Provide the [X, Y] coordinate of the cell's center where the given text is located.  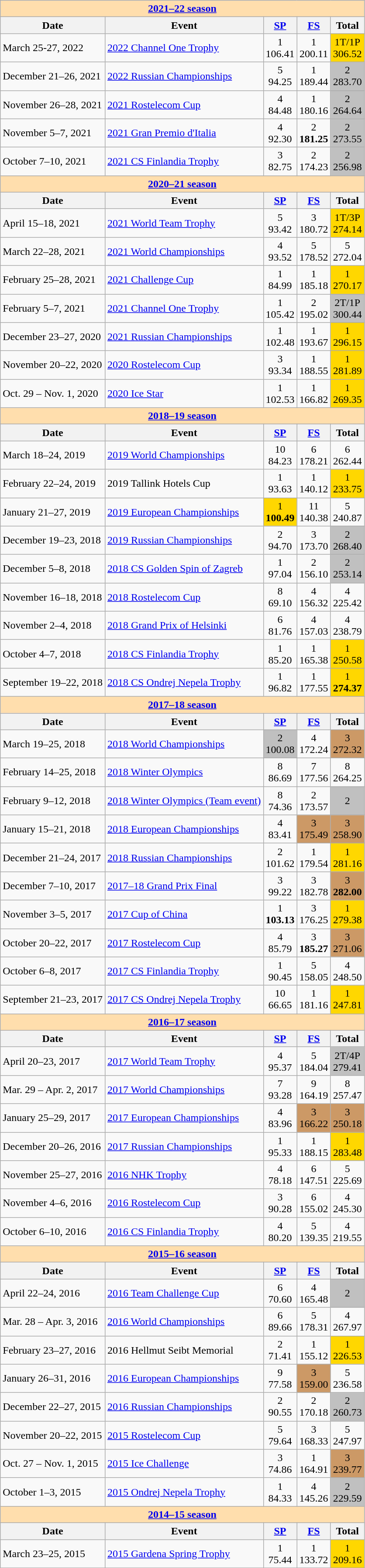
1 96.82 [280, 682]
1 90.45 [280, 971]
2015–16 season [182, 1254]
2014–15 season [182, 1514]
8 69.10 [280, 597]
3 168.33 [313, 1435]
1 250.58 [348, 654]
1 155.12 [313, 1350]
November 20–22, 2015 [53, 1435]
2017 Cup of China [184, 914]
3 82.75 [280, 162]
5 178.52 [313, 251]
2 173.57 [313, 801]
2015 Ice Challenge [184, 1463]
December 19–23, 2018 [53, 540]
2 256.98 [348, 162]
4 84.48 [280, 105]
6 178.21 [313, 455]
1 189.44 [313, 76]
September 21–23, 2017 [53, 1000]
December 20–26, 2016 [53, 1146]
2019 Russian Championships [184, 540]
3 185.27 [313, 943]
1 140.12 [313, 484]
4 248.50 [348, 971]
1T/1P 306.52 [348, 48]
3 182.78 [313, 886]
4 145.26 [313, 1492]
2020 Ice Star [184, 394]
1 84.33 [280, 1492]
6 70.60 [280, 1293]
8 264.25 [348, 773]
2 253.14 [348, 568]
November 3–5, 2017 [53, 914]
2022 Channel One Trophy [184, 48]
4 85.79 [280, 943]
4 245.30 [348, 1203]
2018 Russian Championships [184, 857]
2016 CS Finlandia Trophy [184, 1232]
4 156.32 [313, 597]
2 264.64 [348, 105]
November 20–22, 2020 [53, 365]
2017 Rostelecom Cup [184, 943]
5 93.42 [280, 223]
11 140.38 [313, 512]
2017–18 season [182, 705]
2018 Rostelecom Cup [184, 597]
6 262.44 [348, 455]
4 93.52 [280, 251]
February 25–28, 2021 [53, 279]
8 257.47 [348, 1090]
October 6–10, 2016 [53, 1232]
April 22–24, 2016 [53, 1293]
5 94.25 [280, 76]
1 296.15 [348, 337]
2 181.25 [313, 133]
2018 CS Finlandia Trophy [184, 654]
1 179.54 [313, 857]
9 164.19 [313, 1090]
5 178.31 [313, 1322]
1 193.67 [313, 337]
2 229.59 [348, 1492]
September 19–22, 2018 [53, 682]
December 22–27, 2015 [53, 1406]
December 21–26, 2021 [53, 76]
December 5–8, 2018 [53, 568]
2018 World Championships [184, 744]
1 281.16 [348, 857]
3 159.00 [313, 1379]
3 180.72 [313, 223]
3 173.70 [313, 540]
1 164.91 [313, 1463]
10 66.65 [280, 1000]
October 4–7, 2018 [53, 654]
2021 Channel One Trophy [184, 308]
February 9–12, 2018 [53, 801]
February 14–25, 2018 [53, 773]
6 81.76 [280, 625]
6 147.51 [313, 1175]
2 100.08 [280, 744]
2 273.55 [348, 133]
March 18–24, 2019 [53, 455]
2 90.55 [280, 1406]
October 1–3, 2015 [53, 1492]
October 20–22, 2017 [53, 943]
2016 Russian Championships [184, 1406]
5 225.69 [348, 1175]
5 247.97 [348, 1435]
2017 World Championships [184, 1090]
2 101.62 [280, 857]
2015 Gardena Spring Trophy [184, 1553]
January 15–21, 2018 [53, 829]
6 155.02 [313, 1203]
1 209.16 [348, 1553]
3 90.28 [280, 1203]
10 84.23 [280, 455]
1 269.35 [348, 394]
2021 CS Finlandia Trophy [184, 162]
Oct. 29 – Nov. 1, 2020 [53, 394]
1 100.49 [280, 512]
1 133.72 [313, 1553]
1 283.48 [348, 1146]
4 219.55 [348, 1232]
4 95.37 [280, 1061]
1 165.38 [313, 654]
1 188.55 [313, 365]
Mar. 28 – Apr. 3, 2016 [53, 1322]
1 181.16 [313, 1000]
8 74.36 [280, 801]
February 23–27, 2016 [53, 1350]
2018 Grand Prix of Helsinki [184, 625]
2017 European Championships [184, 1118]
2017 CS Ondrej Nepela Trophy [184, 1000]
1 185.18 [313, 279]
1 84.99 [280, 279]
2021 Gran Premio d'Italia [184, 133]
1 97.04 [280, 568]
April 20–23, 2017 [53, 1061]
November 25–27, 2016 [53, 1175]
2 71.41 [280, 1350]
January 26–31, 2016 [53, 1379]
October 6–8, 2017 [53, 971]
5 272.04 [348, 251]
2016 Team Challenge Cup [184, 1293]
1 105.42 [280, 308]
8 86.69 [280, 773]
1 177.55 [313, 682]
1 85.20 [280, 654]
2T/1P 300.44 [348, 308]
9 77.58 [280, 1379]
December 23–27, 2020 [53, 337]
October 7–10, 2021 [53, 162]
March 25-27, 2022 [53, 48]
3 93.34 [280, 365]
1 281.89 [348, 365]
4 165.48 [313, 1293]
2019 Tallink Hotels Cup [184, 484]
1 103.13 [280, 914]
2016 Rostelecom Cup [184, 1203]
November 16–18, 2018 [53, 597]
2 174.23 [313, 162]
5 240.87 [348, 512]
1 247.81 [348, 1000]
2015 Rostelecom Cup [184, 1435]
3 99.22 [280, 886]
March 19–25, 2018 [53, 744]
3 258.90 [348, 829]
1 102.48 [280, 337]
2021 Rostelecom Cup [184, 105]
4 92.30 [280, 133]
2017 World Team Trophy [184, 1061]
4 225.42 [348, 597]
1 188.15 [313, 1146]
February 5–7, 2021 [53, 308]
January 25–29, 2017 [53, 1118]
3 271.06 [348, 943]
1 106.41 [280, 48]
1 93.63 [280, 484]
1 274.37 [348, 682]
2016 NHK Trophy [184, 1175]
2021 World Championships [184, 251]
5 139.35 [313, 1232]
5 184.04 [313, 1061]
1 95.33 [280, 1146]
2021–22 season [182, 9]
2019 European Championships [184, 512]
4 238.79 [348, 625]
November 4–6, 2016 [53, 1203]
February 22–24, 2019 [53, 484]
December 7–10, 2017 [53, 886]
2 268.40 [348, 540]
1 270.17 [348, 279]
2022 Russian Championships [184, 76]
March 22–28, 2021 [53, 251]
2 283.70 [348, 76]
4 172.24 [313, 744]
3 176.25 [313, 914]
2018 CS Golden Spin of Zagreb [184, 568]
2017 CS Finlandia Trophy [184, 971]
2 156.10 [313, 568]
1 279.38 [348, 914]
2016 European Championships [184, 1379]
2 170.18 [313, 1406]
1T/3P 274.14 [348, 223]
3 166.22 [313, 1118]
5 236.58 [348, 1379]
1 200.11 [313, 48]
2017–18 Grand Prix Final [184, 886]
5 79.64 [280, 1435]
1 102.53 [280, 394]
3 239.77 [348, 1463]
2T/4P 279.41 [348, 1061]
2018 Winter Olympics (Team event) [184, 801]
Mar. 29 – Apr. 2, 2017 [53, 1090]
4 83.96 [280, 1118]
3 272.32 [348, 744]
2017 Russian Championships [184, 1146]
2 195.02 [313, 308]
3 74.86 [280, 1463]
7 93.28 [280, 1090]
3 250.18 [348, 1118]
2020 Rostelecom Cup [184, 365]
April 15–18, 2021 [53, 223]
December 21–24, 2017 [53, 857]
5 158.05 [313, 971]
2018 Winter Olympics [184, 773]
4 157.03 [313, 625]
2020–21 season [182, 184]
2015 Ondrej Nepela Trophy [184, 1492]
2021 Russian Championships [184, 337]
2021 World Team Trophy [184, 223]
6 89.66 [280, 1322]
3 175.49 [313, 829]
2 94.70 [280, 540]
March 23–25, 2015 [53, 1553]
3 282.00 [348, 886]
7 177.56 [313, 773]
1 180.16 [313, 105]
January 21–27, 2019 [53, 512]
Oct. 27 – Nov. 1, 2015 [53, 1463]
1 166.82 [313, 394]
2021 Challenge Cup [184, 279]
1 233.75 [348, 484]
4 83.41 [280, 829]
2019 World Championships [184, 455]
4 80.20 [280, 1232]
1 75.44 [280, 1553]
2016–17 season [182, 1022]
4 78.18 [280, 1175]
November 26–28, 2021 [53, 105]
1 226.53 [348, 1350]
November 2–4, 2018 [53, 625]
2016 Hellmut Seibt Memorial [184, 1350]
2016 World Championships [184, 1322]
November 5–7, 2021 [53, 133]
4 267.97 [348, 1322]
2 260.73 [348, 1406]
2018–19 season [182, 416]
2018 European Championships [184, 829]
2018 CS Ondrej Nepela Trophy [184, 682]
